Determine the (x, y) coordinate at the center of the cell enclosing the given text.  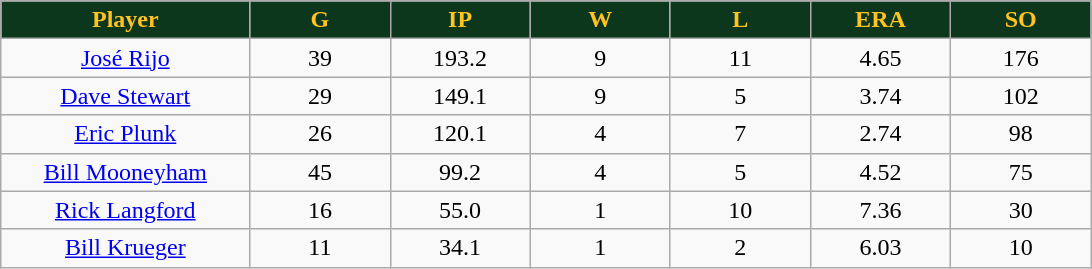
W (600, 20)
45 (320, 172)
75 (1021, 172)
ERA (880, 20)
3.74 (880, 96)
55.0 (460, 210)
Player (126, 20)
IP (460, 20)
SO (1021, 20)
34.1 (460, 248)
102 (1021, 96)
L (740, 20)
G (320, 20)
Rick Langford (126, 210)
120.1 (460, 134)
José Rijo (126, 58)
4.52 (880, 172)
Dave Stewart (126, 96)
193.2 (460, 58)
176 (1021, 58)
2 (740, 248)
Bill Krueger (126, 248)
7 (740, 134)
Eric Plunk (126, 134)
16 (320, 210)
7.36 (880, 210)
30 (1021, 210)
98 (1021, 134)
Bill Mooneyham (126, 172)
29 (320, 96)
149.1 (460, 96)
99.2 (460, 172)
39 (320, 58)
2.74 (880, 134)
26 (320, 134)
6.03 (880, 248)
4.65 (880, 58)
